Return the (x, y) coordinate for the center point of the cell that contains the specified text.  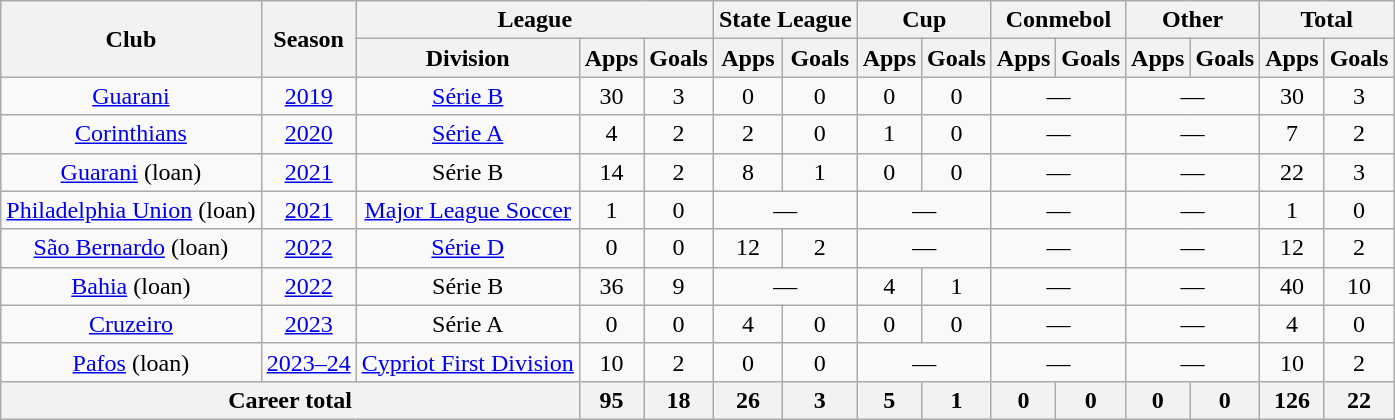
14 (611, 172)
Guarani (131, 96)
Cup (924, 20)
Major League Soccer (468, 210)
7 (1292, 134)
Cypriot First Division (468, 362)
5 (889, 400)
Bahia (loan) (131, 286)
Conmebol (1058, 20)
Corinthians (131, 134)
36 (611, 286)
26 (748, 400)
2020 (308, 134)
São Bernardo (loan) (131, 248)
2023 (308, 324)
Career total (290, 400)
40 (1292, 286)
95 (611, 400)
Pafos (loan) (131, 362)
Philadelphia Union (loan) (131, 210)
Guarani (loan) (131, 172)
Série D (468, 248)
State League (785, 20)
Other (1193, 20)
Club (131, 39)
126 (1292, 400)
2023–24 (308, 362)
18 (679, 400)
2019 (308, 96)
Cruzeiro (131, 324)
Season (308, 39)
League (534, 20)
Division (468, 58)
Total (1327, 20)
8 (748, 172)
9 (679, 286)
